Search for the cell housing the specified text and yield its [X, Y] center coordinate. 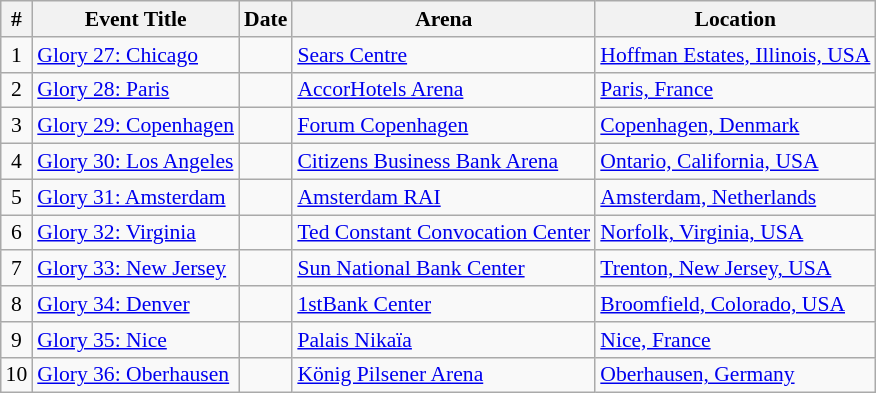
5 [17, 197]
Glory 36: Oberhausen [136, 375]
Ted Constant Convocation Center [444, 233]
Ontario, California, USA [735, 162]
1stBank Center [444, 304]
7 [17, 269]
Arena [444, 19]
Glory 32: Virginia [136, 233]
10 [17, 375]
8 [17, 304]
Norfolk, Virginia, USA [735, 233]
Sears Centre [444, 55]
Broomfield, Colorado, USA [735, 304]
Glory 30: Los Angeles [136, 162]
2 [17, 90]
Copenhagen, Denmark [735, 126]
Amsterdam, Netherlands [735, 197]
1 [17, 55]
Sun National Bank Center [444, 269]
Palais Nikaïa [444, 340]
Glory 29: Copenhagen [136, 126]
Citizens Business Bank Arena [444, 162]
AccorHotels Arena [444, 90]
# [17, 19]
König Pilsener Arena [444, 375]
Glory 31: Amsterdam [136, 197]
4 [17, 162]
Trenton, New Jersey, USA [735, 269]
Event Title [136, 19]
6 [17, 233]
Location [735, 19]
Hoffman Estates, Illinois, USA [735, 55]
Glory 27: Chicago [136, 55]
3 [17, 126]
9 [17, 340]
Date [266, 19]
Glory 28: Paris [136, 90]
Oberhausen, Germany [735, 375]
Glory 34: Denver [136, 304]
Glory 35: Nice [136, 340]
Nice, France [735, 340]
Paris, France [735, 90]
Amsterdam RAI [444, 197]
Forum Copenhagen [444, 126]
Glory 33: New Jersey [136, 269]
